Output the (x, y) coordinate of the center of the cell containing the given text.  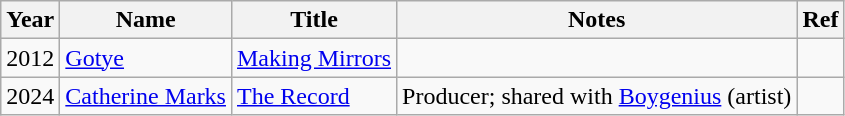
Producer; shared with Boygenius (artist) (597, 96)
Ref (820, 20)
2012 (30, 58)
Year (30, 20)
2024 (30, 96)
Catherine Marks (146, 96)
Gotye (146, 58)
Name (146, 20)
The Record (314, 96)
Notes (597, 20)
Making Mirrors (314, 58)
Title (314, 20)
